Return the (x, y) coordinate for the center point of the cell that contains the specified text.  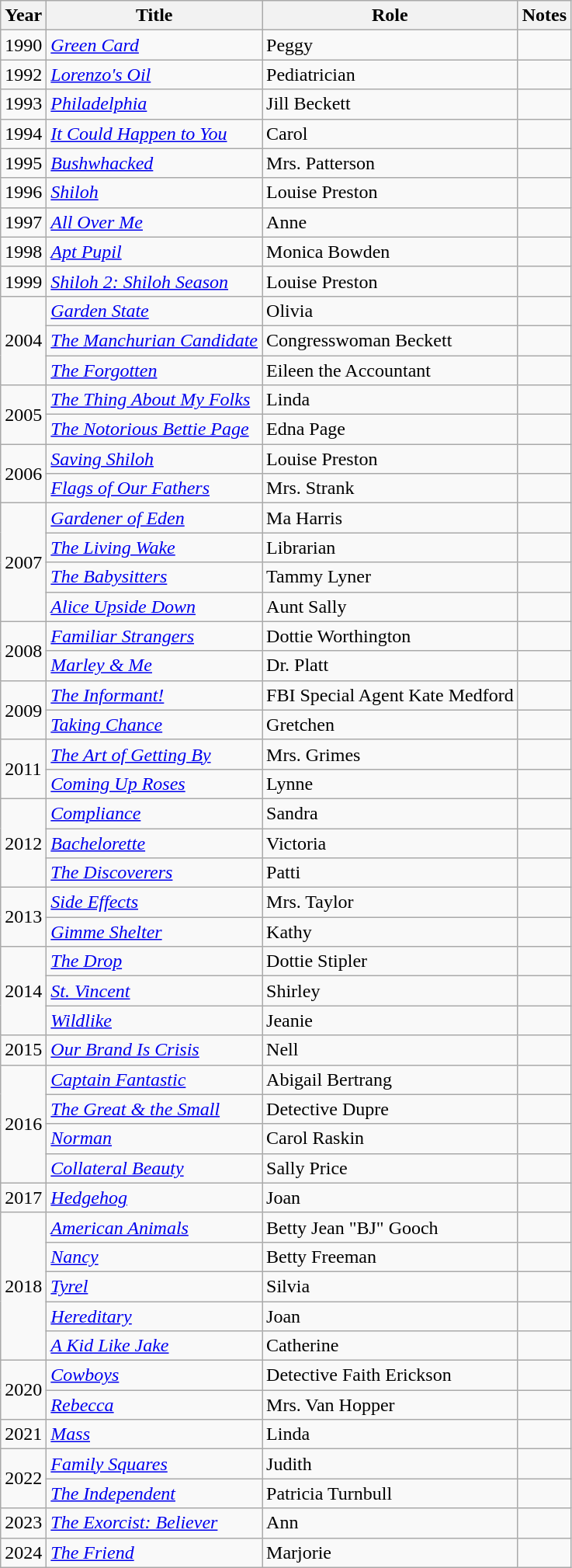
Mrs. Strank (390, 488)
The Independent (154, 1493)
The Great & the Small (154, 1109)
2009 (23, 710)
1999 (23, 281)
Alice Upside Down (154, 607)
2021 (23, 1434)
Abigail Bertrang (390, 1080)
Catherine (390, 1346)
Tammy Lyner (390, 577)
A Kid Like Jake (154, 1346)
Bachelorette (154, 843)
Nell (390, 1050)
1994 (23, 134)
1995 (23, 163)
The Art of Getting By (154, 754)
The Living Wake (154, 548)
The Informant! (154, 695)
2006 (23, 474)
Taking Chance (154, 725)
Victoria (390, 843)
Eileen the Accountant (390, 370)
2016 (23, 1124)
Olivia (390, 311)
Cowboys (154, 1375)
2004 (23, 340)
Dottie Stipler (390, 961)
2012 (23, 843)
Side Effects (154, 902)
Dottie Worthington (390, 636)
Mrs. Grimes (390, 754)
2013 (23, 917)
1990 (23, 45)
The Thing About My Folks (154, 400)
Lynne (390, 784)
1996 (23, 193)
Anne (390, 222)
Compliance (154, 813)
2017 (23, 1198)
The Forgotten (154, 370)
Garden State (154, 311)
Saving Shiloh (154, 459)
1993 (23, 104)
The Drop (154, 961)
Captain Fantastic (154, 1080)
Notes (544, 16)
2007 (23, 562)
1997 (23, 222)
Collateral Beauty (154, 1168)
Hedgehog (154, 1198)
Mrs. Van Hopper (390, 1405)
Familiar Strangers (154, 636)
1992 (23, 75)
Pediatrician (390, 75)
Title (154, 16)
2024 (23, 1552)
2015 (23, 1050)
Betty Jean "BJ" Gooch (390, 1227)
2023 (23, 1523)
Shiloh 2: Shiloh Season (154, 281)
The Babysitters (154, 577)
Edna Page (390, 429)
Apt Pupil (154, 252)
Congresswoman Beckett (390, 340)
2018 (23, 1286)
Green Card (154, 45)
Rebecca (154, 1405)
Judith (390, 1464)
Detective Faith Erickson (390, 1375)
Lorenzo's Oil (154, 75)
Family Squares (154, 1464)
The Discoverers (154, 873)
Betty Freeman (390, 1257)
Mass (154, 1434)
Year (23, 16)
2008 (23, 651)
Jeanie (390, 1020)
Kathy (390, 932)
Shiloh (154, 193)
2020 (23, 1390)
Monica Bowden (390, 252)
Peggy (390, 45)
Bushwhacked (154, 163)
Wildlike (154, 1020)
Gardener of Eden (154, 518)
Patti (390, 873)
Marjorie (390, 1552)
1998 (23, 252)
Nancy (154, 1257)
Gimme Shelter (154, 932)
The Manchurian Candidate (154, 340)
The Notorious Bettie Page (154, 429)
Mrs. Taylor (390, 902)
Ann (390, 1523)
American Animals (154, 1227)
Patricia Turnbull (390, 1493)
The Friend (154, 1552)
2005 (23, 415)
Detective Dupre (390, 1109)
2022 (23, 1479)
All Over Me (154, 222)
2014 (23, 991)
Marley & Me (154, 666)
Sally Price (390, 1168)
Hereditary (154, 1316)
Jill Beckett (390, 104)
Carol (390, 134)
FBI Special Agent Kate Medford (390, 695)
Our Brand Is Crisis (154, 1050)
Silvia (390, 1286)
2011 (23, 769)
Dr. Platt (390, 666)
Role (390, 16)
Mrs. Patterson (390, 163)
Aunt Sally (390, 607)
It Could Happen to You (154, 134)
Carol Raskin (390, 1139)
Shirley (390, 991)
Gretchen (390, 725)
The Exorcist: Believer (154, 1523)
Librarian (390, 548)
Coming Up Roses (154, 784)
Sandra (390, 813)
St. Vincent (154, 991)
Tyrel (154, 1286)
Norman (154, 1139)
Ma Harris (390, 518)
Philadelphia (154, 104)
Flags of Our Fathers (154, 488)
